Search for the cell housing the specified text and yield its [X, Y] center coordinate. 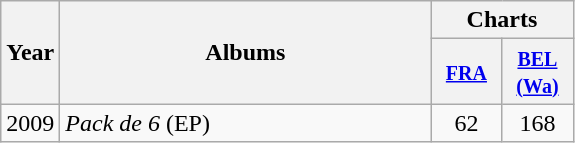
62 [466, 123]
Charts [502, 20]
2009 [30, 123]
Pack de 6 (EP) [246, 123]
BEL(Wa) [538, 72]
FRA [466, 72]
Albums [246, 52]
Year [30, 52]
168 [538, 123]
